Scan for the cell matching the given text and deliver its (x, y) coordinate at center. 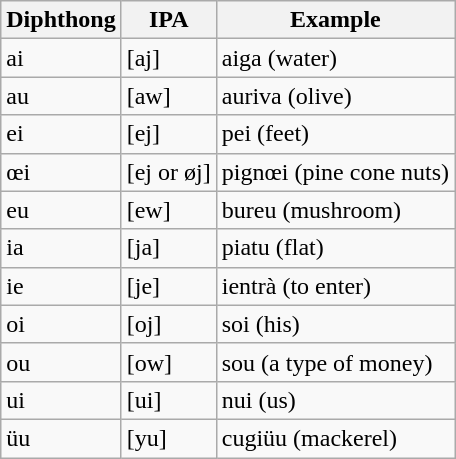
cugiüu (mackerel) (335, 438)
eu (61, 210)
ou (61, 362)
ai (61, 58)
[aw] (168, 96)
piatu (flat) (335, 248)
[ej] (168, 134)
[yu] (168, 438)
auriva (olive) (335, 96)
œi (61, 172)
IPA (168, 20)
Example (335, 20)
ei (61, 134)
[ow] (168, 362)
[oj] (168, 324)
pei (feet) (335, 134)
aiga (water) (335, 58)
sou (a type of money) (335, 362)
pignœi (pine cone nuts) (335, 172)
üu (61, 438)
ientrà (to enter) (335, 286)
ui (61, 400)
[ej or øj] (168, 172)
au (61, 96)
[aj] (168, 58)
ia (61, 248)
[ui] (168, 400)
oi (61, 324)
[je] (168, 286)
bureu (mushroom) (335, 210)
ie (61, 286)
nui (us) (335, 400)
[ew] (168, 210)
[ja] (168, 248)
soi (his) (335, 324)
Diphthong (61, 20)
